Locate the cell with the specified text and output its (x, y) center coordinate. 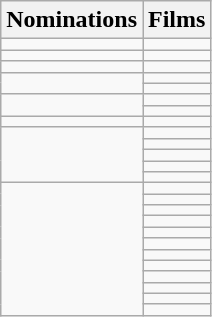
Nominations (72, 20)
Films (176, 20)
